Locate the cell with the specified text and output its (X, Y) center coordinate. 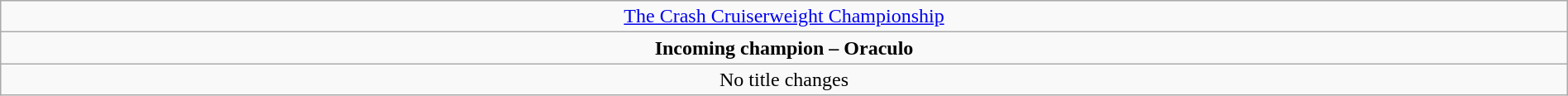
The Crash Cruiserweight Championship (784, 17)
No title changes (784, 79)
Incoming champion – Oraculo (784, 48)
